From the cell containing the given text, extract its center point as [X, Y] coordinate. 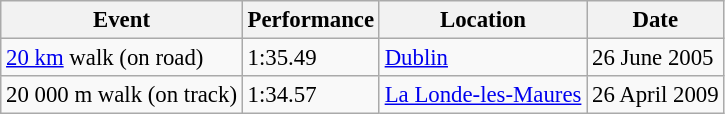
26 June 2005 [656, 58]
La Londe-les-Maures [482, 95]
Date [656, 20]
1:35.49 [310, 58]
20 000 m walk (on track) [122, 95]
1:34.57 [310, 95]
20 km walk (on road) [122, 58]
Event [122, 20]
Performance [310, 20]
Dublin [482, 58]
26 April 2009 [656, 95]
Location [482, 20]
